Extract the (X, Y) coordinate from the center of the cell holding the provided text.  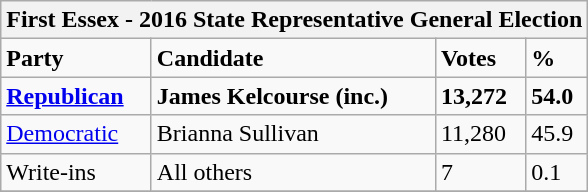
45.9 (557, 134)
Party (76, 58)
Republican (76, 96)
54.0 (557, 96)
13,272 (480, 96)
Write-ins (76, 172)
7 (480, 172)
0.1 (557, 172)
11,280 (480, 134)
% (557, 58)
Votes (480, 58)
James Kelcourse (inc.) (293, 96)
First Essex - 2016 State Representative General Election (294, 20)
All others (293, 172)
Democratic (76, 134)
Brianna Sullivan (293, 134)
Candidate (293, 58)
